Return the [x, y] coordinate for the center point of the cell that contains the specified text.  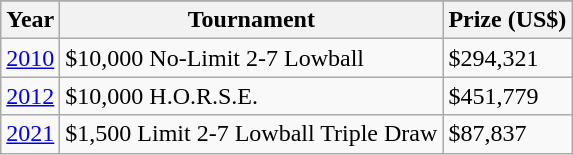
$87,837 [508, 134]
Prize (US$) [508, 20]
Year [30, 20]
$294,321 [508, 58]
$1,500 Limit 2-7 Lowball Triple Draw [252, 134]
2021 [30, 134]
$10,000 No-Limit 2-7 Lowball [252, 58]
2012 [30, 96]
Tournament [252, 20]
$10,000 H.O.R.S.E. [252, 96]
2010 [30, 58]
$451,779 [508, 96]
